Return [x, y] of the center of cell containing provided text 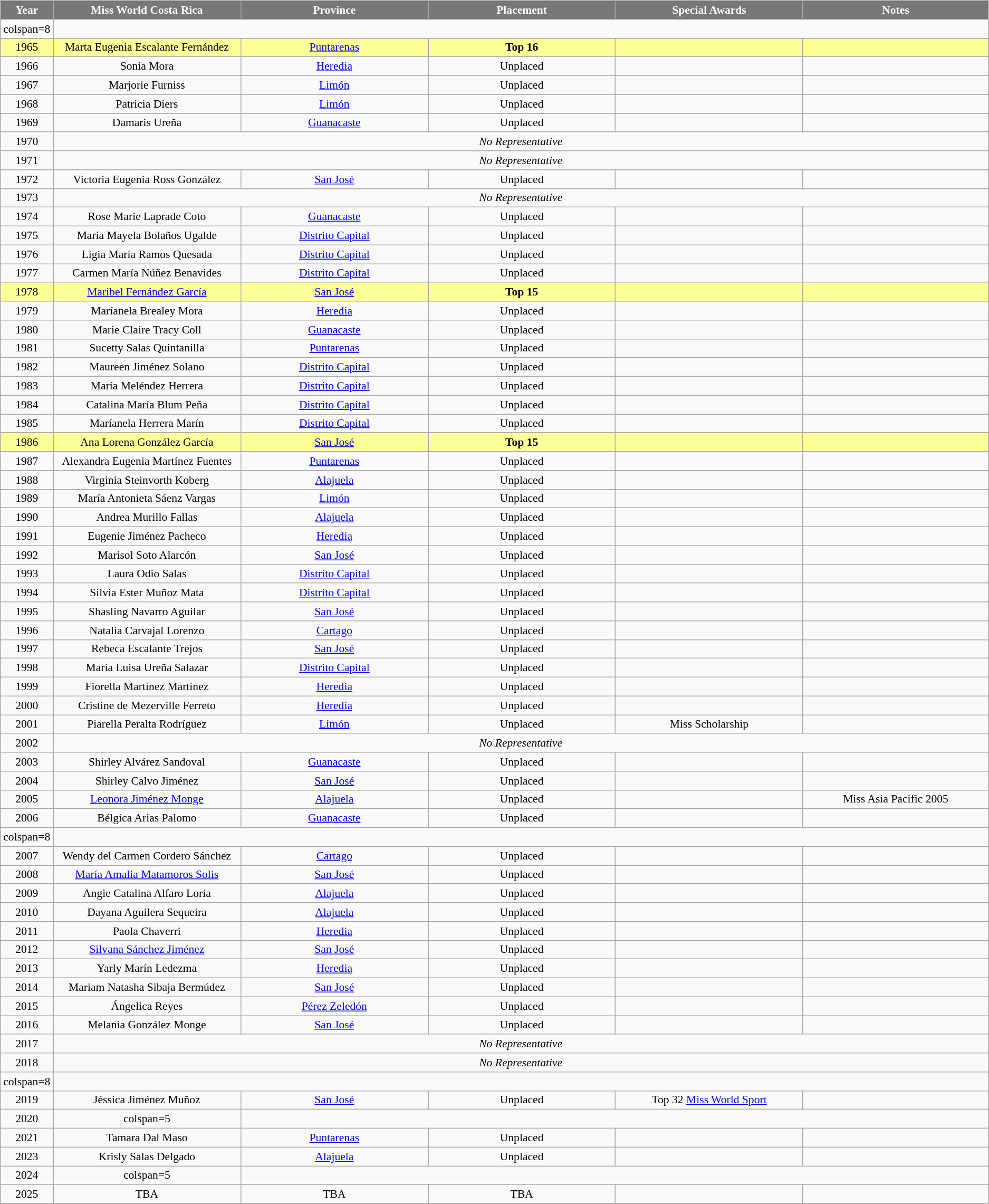
1982 [27, 367]
María Meléndez Herrera [147, 386]
1984 [27, 405]
Andrea Murillo Fallas [147, 518]
1994 [27, 593]
2025 [27, 1195]
Maribel Fernández García [147, 292]
2005 [27, 799]
2011 [27, 931]
Leonora Jiménez Monge [147, 799]
2003 [27, 762]
Jéssica Jiménez Muñoz [147, 1100]
Maureen Jiménez Solano [147, 367]
1969 [27, 123]
Marie Claire Tracy Coll [147, 330]
Rose Marie Laprade Coto [147, 217]
Miss Scholarship [709, 724]
Yarly Marín Ledezma [147, 969]
2019 [27, 1100]
Tamara Dal Maso [147, 1138]
Ana Lorena González García [147, 443]
Sonia Mora [147, 66]
Laura Odio Salas [147, 574]
María Antonieta Sáenz Vargas [147, 499]
Natalia Carvajal Lorenzo [147, 630]
2007 [27, 856]
1990 [27, 518]
Top 16 [522, 47]
María Mayela Bolaños Ugalde [147, 236]
1967 [27, 85]
1974 [27, 217]
1989 [27, 499]
Shirley Calvo Jiménez [147, 781]
2004 [27, 781]
Silvia Ester Muñoz Mata [147, 593]
1965 [27, 47]
Victoria Eugenia Ross González [147, 179]
1972 [27, 179]
2017 [27, 1044]
Year [27, 10]
1986 [27, 443]
Damaris Ureña [147, 123]
1979 [27, 311]
1968 [27, 104]
2016 [27, 1025]
2012 [27, 950]
Alexandra Eugenia Martínez Fuentes [147, 461]
Marta Eugenia Escalante Fernández [147, 47]
1999 [27, 687]
Wendy del Carmen Cordero Sánchez [147, 856]
2024 [27, 1176]
1998 [27, 668]
Maríanela Brealey Mora [147, 311]
1978 [27, 292]
1996 [27, 630]
María Amalia Matamoros Solis [147, 875]
2015 [27, 1006]
Patricia Diers [147, 104]
Melania González Monge [147, 1025]
2023 [27, 1157]
Marisol Soto Alarcón [147, 555]
1970 [27, 142]
Krisly Salas Delgado [147, 1157]
2013 [27, 969]
Mariam Natasha Sibaja Bermúdez [147, 988]
2020 [27, 1119]
1980 [27, 330]
1975 [27, 236]
Catalina María Blum Peña [147, 405]
Maríanela Herrera Marín [147, 424]
Dayana Aguilera Sequeira [147, 912]
1977 [27, 273]
Marjorie Furniss [147, 85]
1991 [27, 537]
1995 [27, 611]
Top 32 Miss World Sport [709, 1100]
Special Awards [709, 10]
1985 [27, 424]
2018 [27, 1063]
1966 [27, 66]
María Luisa Ureña Salazar [147, 668]
Notes [896, 10]
Pérez Zeledón [334, 1006]
Silvana Sánchez Jiménez [147, 950]
Miss Asia Pacific 2005 [896, 799]
Placement [522, 10]
Province [334, 10]
Piarella Peralta Rodríguez [147, 724]
Miss World Costa Rica [147, 10]
1988 [27, 480]
1992 [27, 555]
2002 [27, 743]
1973 [27, 198]
Ligia María Ramos Quesada [147, 254]
1981 [27, 348]
Carmen María Núñez Benavides [147, 273]
Cristine de Mezerville Ferreto [147, 705]
2001 [27, 724]
Angie Catalina Alfaro Loria [147, 894]
1993 [27, 574]
2000 [27, 705]
Paola Chaverri [147, 931]
Fiorella Martínez Martínez [147, 687]
Eugenie Jiménez Pacheco [147, 537]
1987 [27, 461]
Sucetty Salas Quintanilla [147, 348]
2010 [27, 912]
2009 [27, 894]
1976 [27, 254]
1971 [27, 160]
2006 [27, 818]
Bélgica Arias Palomo [147, 818]
Virginia Steinvorth Koberg [147, 480]
1997 [27, 649]
2014 [27, 988]
Rebeca Escalante Trejos [147, 649]
2021 [27, 1138]
Ángelica Reyes [147, 1006]
Shirley Alvárez Sandoval [147, 762]
2008 [27, 875]
1983 [27, 386]
Shasling Navarro Aguilar [147, 611]
